Output the [x, y] coordinate of the center of the cell containing the given text.  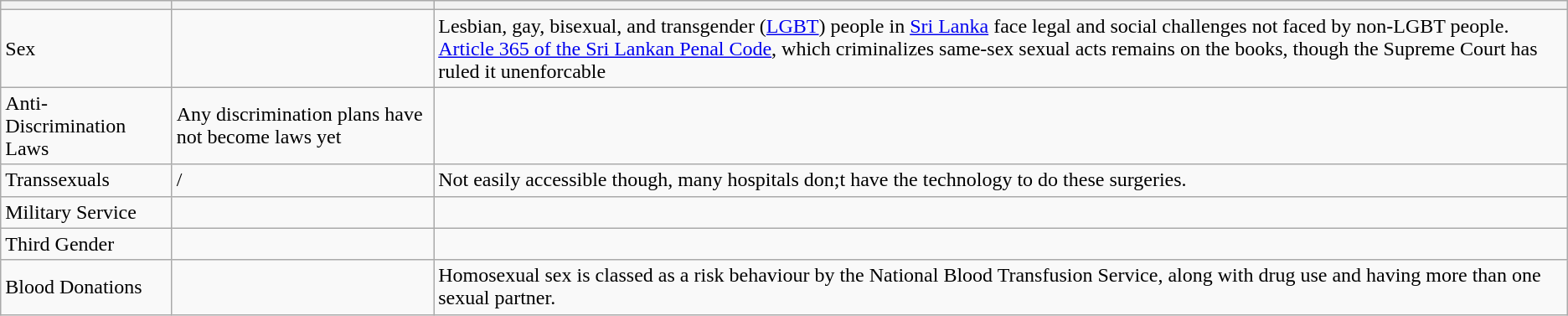
Blood Donations [86, 287]
Transsexuals [86, 180]
Not easily accessible though, many hospitals don;t have the technology to do these surgeries. [1001, 180]
Anti-Discrimination Laws [86, 126]
Sex [86, 49]
Any discrimination plans have not become laws yet [302, 126]
Military Service [86, 212]
/ [302, 180]
Homosexual sex is classed as a risk behaviour by the National Blood Transfusion Service, along with drug use and having more than one sexual partner. [1001, 287]
Third Gender [86, 244]
